Search for the cell housing the specified text and yield its (X, Y) center coordinate. 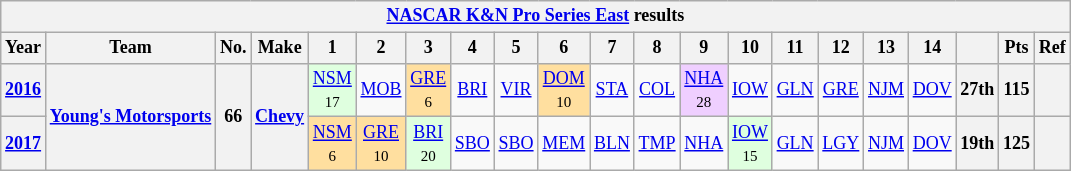
NASCAR K&N Pro Series East results (536, 16)
Year (24, 48)
27th (978, 90)
GRE6 (428, 90)
COL (657, 90)
NHA (704, 144)
STA (612, 90)
8 (657, 48)
11 (795, 48)
4 (473, 48)
IOW (750, 90)
12 (841, 48)
DOM10 (564, 90)
NHA28 (704, 90)
BRI20 (428, 144)
Make (280, 48)
TMP (657, 144)
9 (704, 48)
3 (428, 48)
Team (130, 48)
VIR (516, 90)
125 (1017, 144)
Pts (1017, 48)
66 (234, 116)
19th (978, 144)
LGY (841, 144)
NSM17 (332, 90)
7 (612, 48)
BRI (473, 90)
1 (332, 48)
NSM6 (332, 144)
Chevy (280, 116)
No. (234, 48)
115 (1017, 90)
Ref (1052, 48)
BLN (612, 144)
10 (750, 48)
MEM (564, 144)
13 (886, 48)
6 (564, 48)
GRE10 (381, 144)
2017 (24, 144)
GRE (841, 90)
MOB (381, 90)
IOW15 (750, 144)
2016 (24, 90)
Young's Motorsports (130, 116)
14 (932, 48)
2 (381, 48)
5 (516, 48)
